Pinpoint the cell where the given text exists, returning its (x, y) midpoint coordinate. 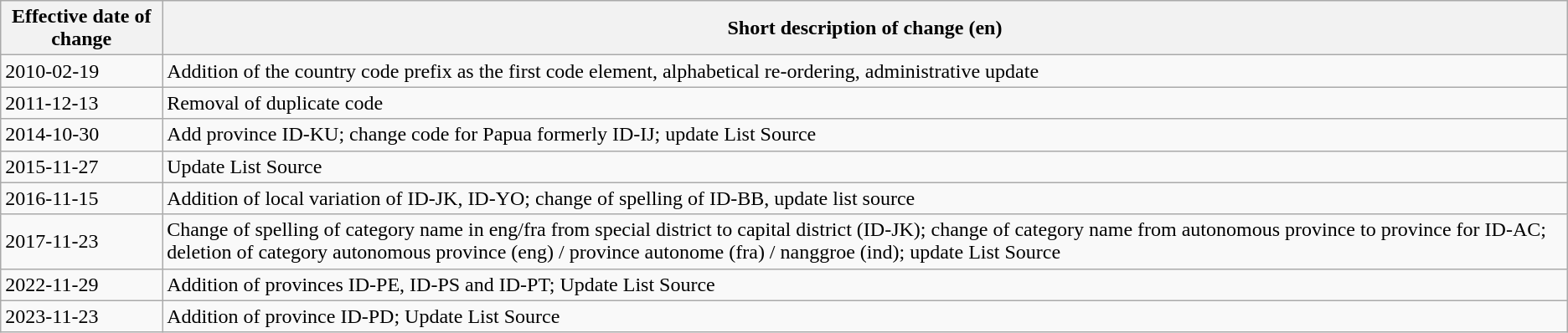
2016-11-15 (82, 198)
Update List Source (865, 166)
Addition of local variation of ID-JK, ID-YO; change of spelling of ID-BB, update list source (865, 198)
2022-11-29 (82, 284)
2015-11-27 (82, 166)
Add province ID-KU; change code for Papua formerly ID-IJ; update List Source (865, 135)
Addition of province ID-PD; Update List Source (865, 316)
2014-10-30 (82, 135)
Effective date of change (82, 28)
2011-12-13 (82, 103)
Removal of duplicate code (865, 103)
2023-11-23 (82, 316)
Short description of change (en) (865, 28)
2017-11-23 (82, 241)
Addition of the country code prefix as the first code element, alphabetical re-ordering, administrative update (865, 71)
2010-02-19 (82, 71)
Addition of provinces ID-PE, ID-PS and ID-PT; Update List Source (865, 284)
